Return [x, y] of the center of cell containing provided text 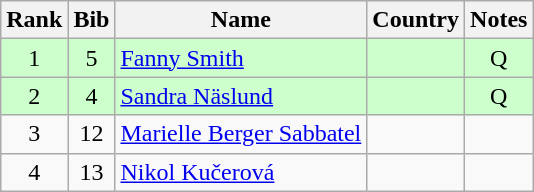
2 [34, 96]
Marielle Berger Sabbatel [241, 134]
12 [92, 134]
Rank [34, 20]
5 [92, 58]
Bib [92, 20]
Sandra Näslund [241, 96]
3 [34, 134]
13 [92, 172]
Notes [499, 20]
1 [34, 58]
Nikol Kučerová [241, 172]
Name [241, 20]
Fanny Smith [241, 58]
Country [416, 20]
